Search for the cell housing the specified text and yield its [x, y] center coordinate. 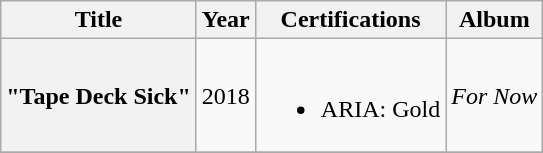
Album [494, 20]
"Tape Deck Sick" [99, 96]
ARIA: Gold [350, 96]
2018 [226, 96]
Year [226, 20]
Certifications [350, 20]
Title [99, 20]
For Now [494, 96]
